Capture the cell that displays the provided text and extract its (X, Y) central coordinate. 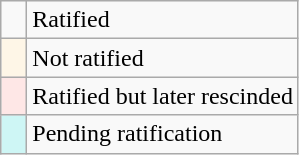
Ratified but later rescinded (163, 96)
Not ratified (163, 58)
Ratified (163, 20)
Pending ratification (163, 134)
